Identify which cell holds the provided text, then report its [x, y] central coordinate. 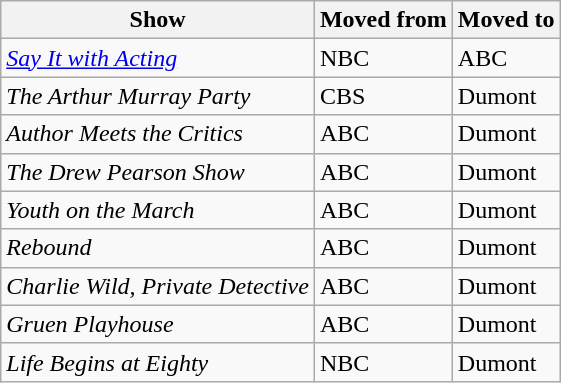
CBS [383, 96]
Moved from [383, 20]
Moved to [506, 20]
The Drew Pearson Show [158, 172]
Author Meets the Critics [158, 134]
Charlie Wild, Private Detective [158, 286]
Life Begins at Eighty [158, 362]
The Arthur Murray Party [158, 96]
Show [158, 20]
Rebound [158, 248]
Youth on the March [158, 210]
Say It with Acting [158, 58]
Gruen Playhouse [158, 324]
